From the cell containing the given text, extract its center point as [X, Y] coordinate. 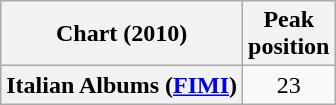
23 [289, 85]
Italian Albums (FIMI) [122, 85]
Peakposition [289, 34]
Chart (2010) [122, 34]
